For the text-containing cell, return its midpoint in [x, y] coordinate format. 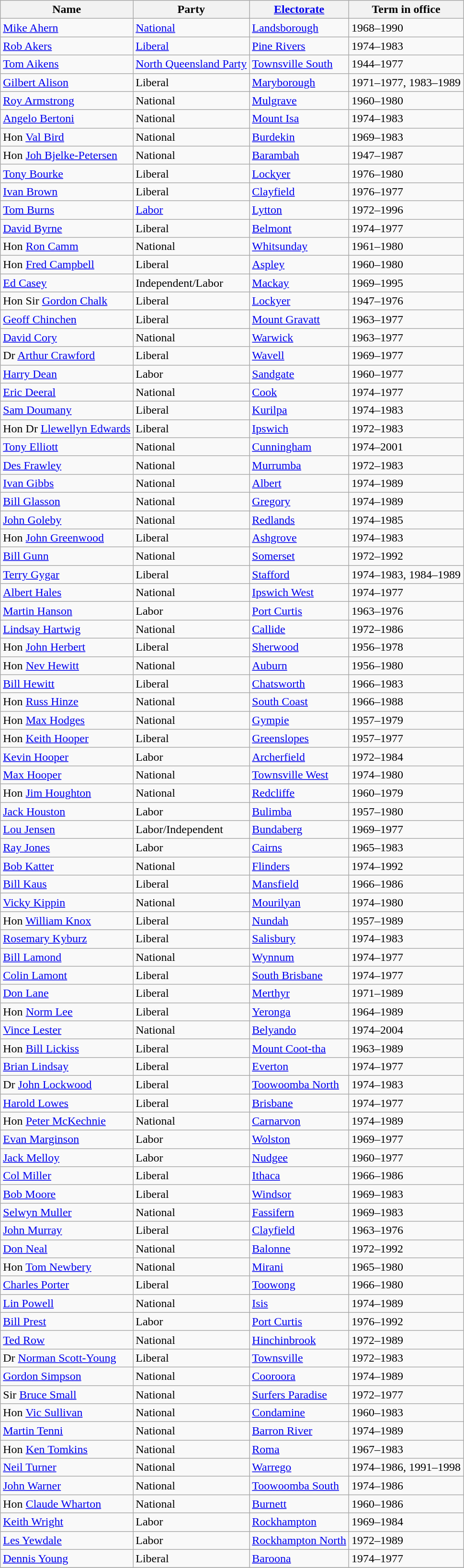
1956–1978 [406, 647]
Bundaberg [299, 830]
Mackay [299, 283]
Aspley [299, 265]
Isis [299, 1303]
Murrumba [299, 465]
Wolston [299, 1139]
1976–1980 [406, 173]
Somerset [299, 556]
1972–1984 [406, 756]
Hon Russ Hinze [67, 702]
Hinchinbrook [299, 1340]
Ashgrove [299, 538]
Charles Porter [67, 1285]
Condamine [299, 1413]
Don Lane [67, 993]
Bob Moore [67, 1194]
Rockhampton North [299, 1540]
Ray Jones [67, 848]
Dr John Lockwood [67, 1084]
Warwick [299, 338]
Belyando [299, 1030]
1974–1985 [406, 519]
Mike Ahern [67, 28]
1965–1983 [406, 848]
Lytton [299, 210]
Les Yewdale [67, 1540]
Wynnum [299, 957]
1968–1990 [406, 28]
Evan Marginson [67, 1139]
Harold Lowes [67, 1103]
1960–1979 [406, 793]
Cairns [299, 848]
Yeronga [299, 1012]
Townsville [299, 1358]
North Queensland Party [192, 64]
Townsville West [299, 775]
David Cory [67, 338]
Auburn [299, 666]
Brian Lindsay [67, 1066]
1961–1980 [406, 247]
Hon Norm Lee [67, 1012]
Roma [299, 1449]
Jack Houston [67, 812]
Angelo Bertoni [67, 119]
1957–1977 [406, 738]
Townsville South [299, 64]
Hon Tom Newbery [67, 1267]
Keith Wright [67, 1522]
1963–1989 [406, 1048]
Tony Bourke [67, 173]
1947–1976 [406, 301]
1971–1989 [406, 993]
Hon Sir Gordon Chalk [67, 301]
Sir Bruce Small [67, 1395]
1971–1977, 1983–1989 [406, 82]
Surfers Paradise [299, 1395]
Ivan Brown [67, 192]
Merthyr [299, 993]
1974–2001 [406, 447]
Hon Joh Bjelke-Petersen [67, 155]
Barron River [299, 1431]
Flinders [299, 866]
Harry Dean [67, 374]
South Brisbane [299, 975]
Sam Doumany [67, 410]
Rob Akers [67, 46]
Lin Powell [67, 1303]
1956–1980 [406, 666]
Hon Keith Hooper [67, 738]
1972–1977 [406, 1395]
Terry Gygar [67, 575]
1964–1989 [406, 1012]
1974–1992 [406, 866]
Ithaca [299, 1176]
Vicky Kippin [67, 902]
Archerfield [299, 756]
Bob Katter [67, 866]
1974–1986, 1991–1998 [406, 1467]
1960–1983 [406, 1413]
Lou Jensen [67, 830]
Redlands [299, 519]
Rockhampton [299, 1522]
Gregory [299, 501]
Mount Gravatt [299, 319]
Des Frawley [67, 465]
Mount Coot-tha [299, 1048]
Albert [299, 483]
Labor/Independent [192, 830]
Dr Norman Scott-Young [67, 1358]
Max Hooper [67, 775]
Windsor [299, 1194]
Hon John Greenwood [67, 538]
Barambah [299, 155]
Dr Arthur Crawford [67, 356]
Hon Jim Houghton [67, 793]
Name [67, 10]
1957–1989 [406, 921]
Eric Deeral [67, 392]
Ted Row [67, 1340]
John Goleby [67, 519]
Mansfield [299, 884]
1966–1988 [406, 702]
1944–1977 [406, 64]
1957–1980 [406, 812]
1974–1986 [406, 1486]
Toowong [299, 1285]
Carnarvon [299, 1121]
Martin Hanson [67, 611]
Hon Vic Sullivan [67, 1413]
1960–1986 [406, 1504]
Mirani [299, 1267]
Cook [299, 392]
Wavell [299, 356]
Burdekin [299, 137]
Balonne [299, 1249]
Stafford [299, 575]
Mourilyan [299, 902]
Maryborough [299, 82]
Electorate [299, 10]
Dennis Young [67, 1558]
Vince Lester [67, 1030]
Neil Turner [67, 1467]
Burnett [299, 1504]
1965–1980 [406, 1267]
Bill Kaus [67, 884]
Hon Max Hodges [67, 720]
John Warner [67, 1486]
Whitsunday [299, 247]
Hon Ken Tomkins [67, 1449]
Mulgrave [299, 101]
Bill Glasson [67, 501]
Term in office [406, 10]
Jack Melloy [67, 1158]
Sandgate [299, 374]
Nudgee [299, 1158]
Hon Nev Hewitt [67, 666]
Gilbert Alison [67, 82]
Ivan Gibbs [67, 483]
Pine Rivers [299, 46]
Cunningham [299, 447]
Hon Ron Camm [67, 247]
Bill Lamond [67, 957]
Gympie [299, 720]
Col Miller [67, 1176]
Callide [299, 629]
1974–2004 [406, 1030]
1976–1977 [406, 192]
Hon Fred Campbell [67, 265]
1969–1984 [406, 1522]
1967–1983 [406, 1449]
Baroona [299, 1558]
Bulimba [299, 812]
1972–1986 [406, 629]
Ed Casey [67, 283]
Brisbane [299, 1103]
Bill Gunn [67, 556]
Belmont [299, 228]
Selwyn Muller [67, 1212]
Hon Dr Llewellyn Edwards [67, 429]
John Murray [67, 1230]
Kevin Hooper [67, 756]
Colin Lamont [67, 975]
Salisbury [299, 939]
Nundah [299, 921]
David Byrne [67, 228]
Hon Val Bird [67, 137]
Bill Prest [67, 1321]
1974–1983, 1984–1989 [406, 575]
South Coast [299, 702]
Bill Hewitt [67, 684]
Gordon Simpson [67, 1376]
Tony Elliott [67, 447]
Greenslopes [299, 738]
Sherwood [299, 647]
1966–1980 [406, 1285]
Don Neal [67, 1249]
Geoff Chinchen [67, 319]
Hon William Knox [67, 921]
Kurilpa [299, 410]
Tom Aikens [67, 64]
1947–1987 [406, 155]
1976–1992 [406, 1321]
Toowoomba South [299, 1486]
Roy Armstrong [67, 101]
Chatsworth [299, 684]
1969–1995 [406, 283]
Hon John Herbert [67, 647]
Warrego [299, 1467]
Hon Bill Lickiss [67, 1048]
Martin Tenni [67, 1431]
Party [192, 10]
1957–1979 [406, 720]
Ipswich [299, 429]
Lindsay Hartwig [67, 629]
Ipswich West [299, 593]
Tom Burns [67, 210]
Independent/Labor [192, 283]
Redcliffe [299, 793]
Toowoomba North [299, 1084]
Albert Hales [67, 593]
Hon Peter McKechnie [67, 1121]
1972–1996 [406, 210]
Everton [299, 1066]
Mount Isa [299, 119]
Cooroora [299, 1376]
Rosemary Kyburz [67, 939]
1966–1983 [406, 684]
Fassifern [299, 1212]
Hon Claude Wharton [67, 1504]
Landsborough [299, 28]
